Provide the [X, Y] coordinate of the cell's center where the given text is located.  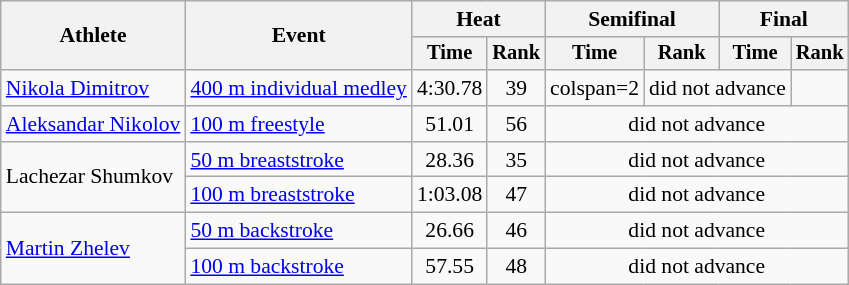
Heat [478, 19]
48 [516, 267]
Final [784, 19]
100 m freestyle [298, 124]
Lachezar Shumkov [94, 178]
Athlete [94, 36]
Event [298, 36]
57.55 [450, 267]
50 m breaststroke [298, 160]
51.01 [450, 124]
28.36 [450, 160]
1:03.08 [450, 195]
400 m individual medley [298, 88]
100 m breaststroke [298, 195]
Semifinal [632, 19]
Martin Zhelev [94, 248]
39 [516, 88]
47 [516, 195]
56 [516, 124]
50 m backstroke [298, 231]
35 [516, 160]
colspan=2 [594, 88]
100 m backstroke [298, 267]
4:30.78 [450, 88]
26.66 [450, 231]
Aleksandar Nikolov [94, 124]
Nikola Dimitrov [94, 88]
46 [516, 231]
